Output the [X, Y] coordinate of the center of the cell containing the given text.  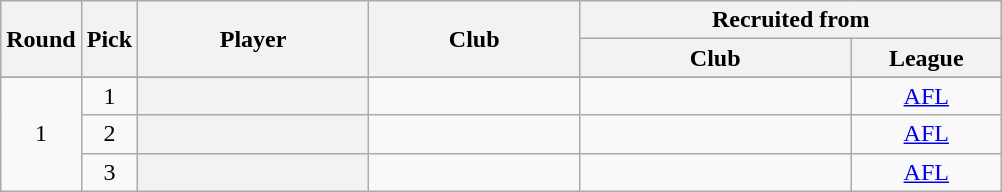
League [926, 58]
Player [254, 39]
2 [109, 134]
Recruited from [791, 20]
Pick [109, 39]
Round [41, 39]
3 [109, 172]
